Detect which cell encompasses the target text, then output its [X, Y] center coordinate. 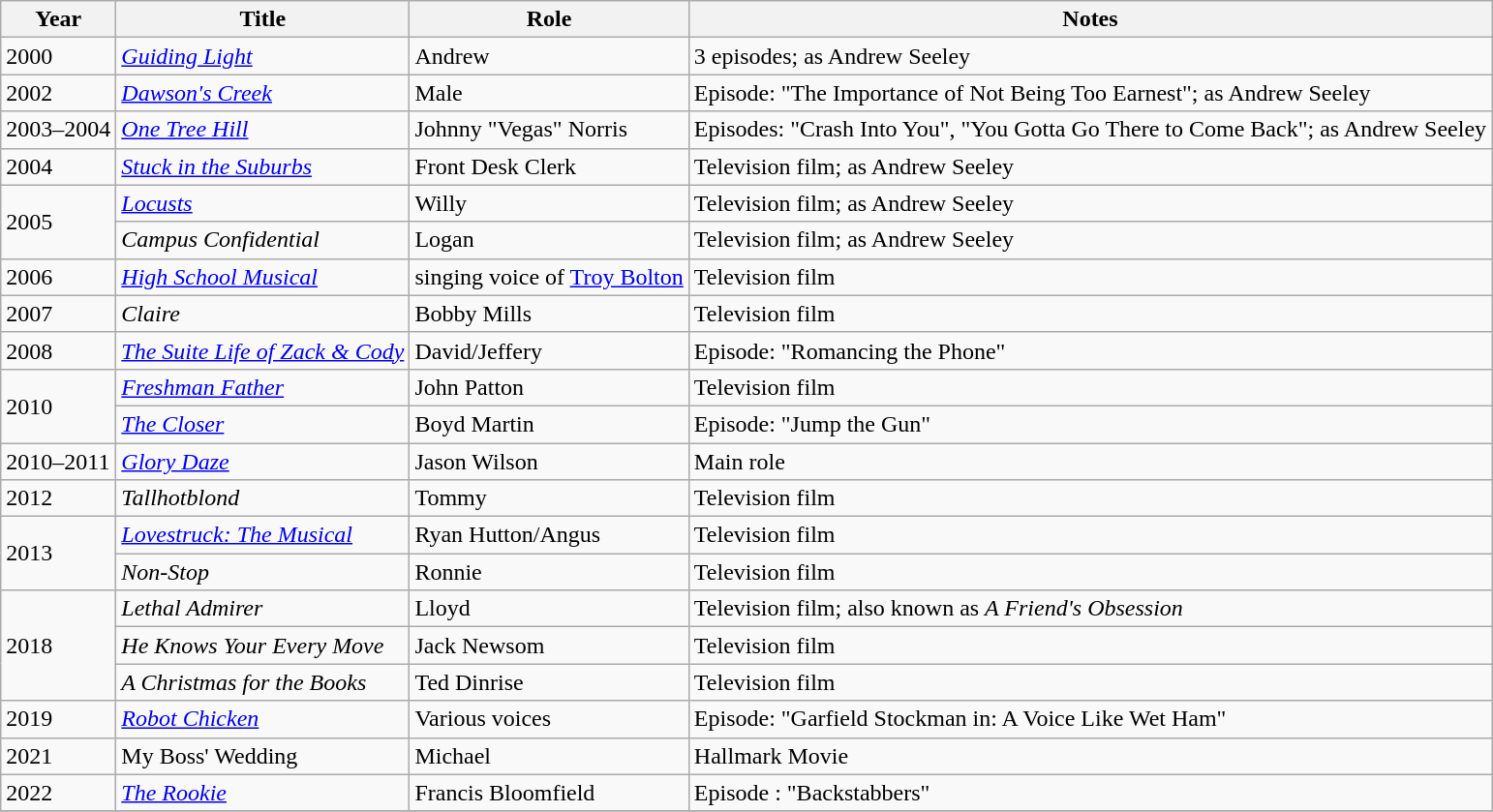
2022 [58, 793]
2018 [58, 646]
Willy [549, 203]
Episode: "Garfield Stockman in: A Voice Like Wet Ham" [1090, 719]
Various voices [549, 719]
3 episodes; as Andrew Seeley [1090, 56]
2010–2011 [58, 462]
Main role [1090, 462]
Michael [549, 756]
Ryan Hutton/Angus [549, 535]
Episode: "The Importance of Not Being Too Earnest"; as Andrew Seeley [1090, 93]
2019 [58, 719]
Guiding Light [263, 56]
2007 [58, 314]
Episode: "Romancing the Phone" [1090, 350]
Role [549, 19]
The Closer [263, 424]
Non-Stop [263, 572]
2010 [58, 406]
Television film; also known as A Friend's Obsession [1090, 609]
Lloyd [549, 609]
Lovestruck: The Musical [263, 535]
High School Musical [263, 277]
2006 [58, 277]
Ronnie [549, 572]
Male [549, 93]
Tallhotblond [263, 498]
John Patton [549, 387]
Jason Wilson [549, 462]
2000 [58, 56]
Front Desk Clerk [549, 166]
Boyd Martin [549, 424]
Notes [1090, 19]
Hallmark Movie [1090, 756]
Francis Bloomfield [549, 793]
Jack Newsom [549, 646]
2003–2004 [58, 130]
Year [58, 19]
singing voice of Troy Bolton [549, 277]
Tommy [549, 498]
The Rookie [263, 793]
Logan [549, 240]
Ted Dinrise [549, 682]
Campus Confidential [263, 240]
2002 [58, 93]
2005 [58, 222]
Andrew [549, 56]
Stuck in the Suburbs [263, 166]
Freshman Father [263, 387]
My Boss' Wedding [263, 756]
He Knows Your Every Move [263, 646]
Bobby Mills [549, 314]
One Tree Hill [263, 130]
Dawson's Creek [263, 93]
Lethal Admirer [263, 609]
2008 [58, 350]
Johnny "Vegas" Norris [549, 130]
Locusts [263, 203]
David/Jeffery [549, 350]
Claire [263, 314]
Episodes: "Crash Into You", "You Gotta Go There to Come Back"; as Andrew Seeley [1090, 130]
2013 [58, 554]
2004 [58, 166]
2021 [58, 756]
Episode: "Jump the Gun" [1090, 424]
Robot Chicken [263, 719]
Episode : "Backstabbers" [1090, 793]
The Suite Life of Zack & Cody [263, 350]
A Christmas for the Books [263, 682]
2012 [58, 498]
Glory Daze [263, 462]
Title [263, 19]
